From the cell containing the given text, extract its center point as [x, y] coordinate. 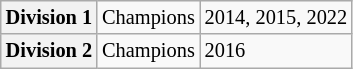
2016 [276, 51]
Division 1 [49, 17]
Division 2 [49, 51]
2014, 2015, 2022 [276, 17]
